From the cell containing the given text, extract its center point as [x, y] coordinate. 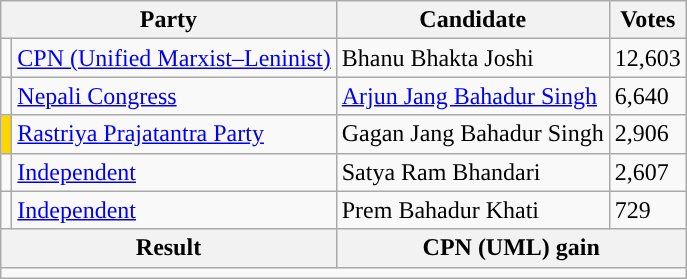
Party [168, 20]
Nepali Congress [174, 96]
Rastriya Prajatantra Party [174, 134]
CPN (Unified Marxist–Leninist) [174, 58]
729 [648, 210]
Gagan Jang Bahadur Singh [472, 134]
Votes [648, 20]
Satya Ram Bhandari [472, 172]
Result [168, 248]
6,640 [648, 96]
Arjun Jang Bahadur Singh [472, 96]
2,906 [648, 134]
Candidate [472, 20]
2,607 [648, 172]
CPN (UML) gain [511, 248]
Bhanu Bhakta Joshi [472, 58]
Prem Bahadur Khati [472, 210]
12,603 [648, 58]
